Capture the cell that displays the provided text and extract its (x, y) central coordinate. 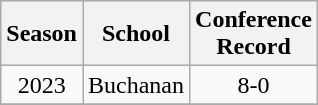
8-0 (254, 85)
2023 (42, 85)
ConferenceRecord (254, 34)
Buchanan (136, 85)
Season (42, 34)
School (136, 34)
